Locate the cell with the specified text and output its (x, y) center coordinate. 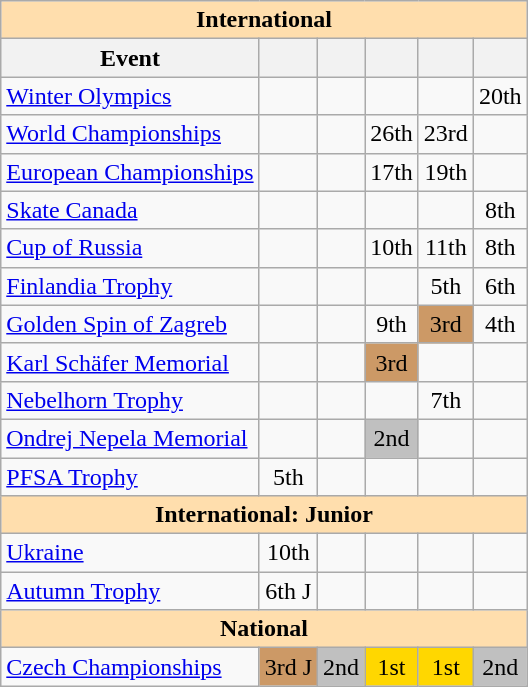
6th J (288, 591)
20th (500, 96)
National (264, 629)
Winter Olympics (130, 96)
6th (500, 286)
23rd (446, 134)
World Championships (130, 134)
3rd J (288, 667)
4th (500, 324)
Karl Schäfer Memorial (130, 362)
11th (446, 248)
Skate Canada (130, 210)
Autumn Trophy (130, 591)
19th (446, 172)
Ondrej Nepela Memorial (130, 438)
Event (130, 58)
Ukraine (130, 553)
European Championships (130, 172)
Nebelhorn Trophy (130, 400)
International (264, 20)
26th (392, 134)
PFSA Trophy (130, 477)
7th (446, 400)
Finlandia Trophy (130, 286)
9th (392, 324)
17th (392, 172)
International: Junior (264, 515)
Cup of Russia (130, 248)
Golden Spin of Zagreb (130, 324)
Czech Championships (130, 667)
